From the cell containing the given text, extract its center point as (x, y) coordinate. 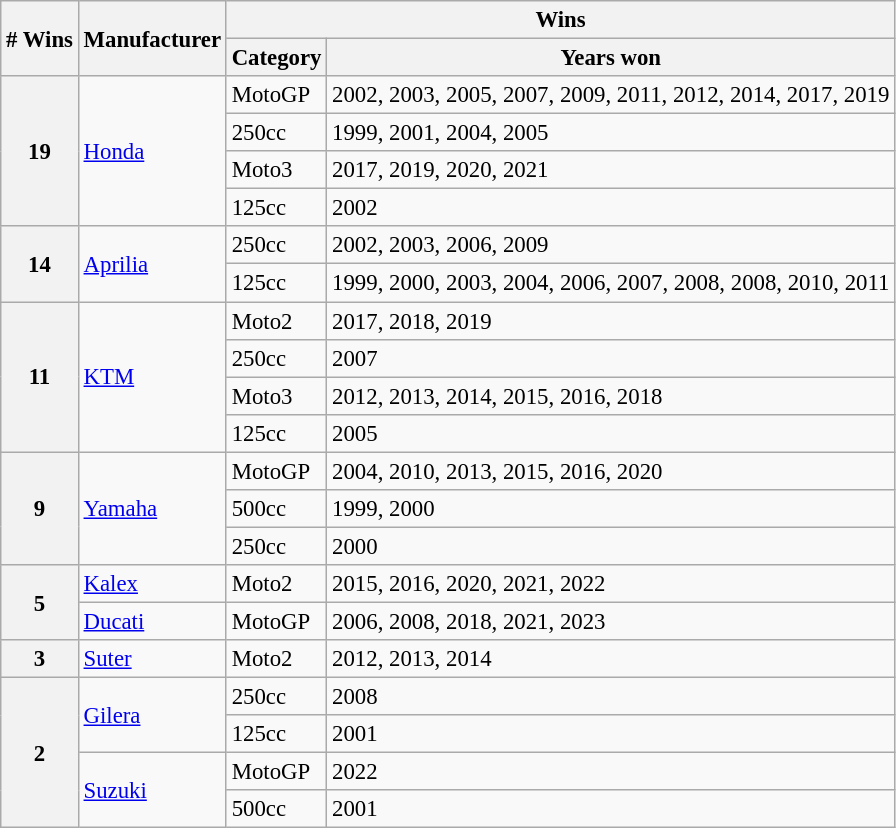
Kalex (152, 584)
19 (40, 151)
KTM (152, 377)
Honda (152, 151)
Aprilia (152, 264)
5 (40, 602)
9 (40, 508)
1999, 2000 (611, 509)
1999, 2000, 2003, 2004, 2006, 2007, 2008, 2008, 2010, 2011 (611, 283)
Gilera (152, 716)
2002, 2003, 2005, 2007, 2009, 2011, 2012, 2014, 2017, 2019 (611, 95)
2015, 2016, 2020, 2021, 2022 (611, 584)
Yamaha (152, 508)
Manufacturer (152, 38)
2 (40, 753)
2017, 2018, 2019 (611, 321)
# Wins (40, 38)
2017, 2019, 2020, 2021 (611, 170)
Ducati (152, 621)
Suzuki (152, 790)
2006, 2008, 2018, 2021, 2023 (611, 621)
2012, 2013, 2014, 2015, 2016, 2018 (611, 396)
Years won (611, 58)
3 (40, 659)
2008 (611, 697)
2002 (611, 208)
2005 (611, 433)
Category (276, 58)
2004, 2010, 2013, 2015, 2016, 2020 (611, 471)
2022 (611, 772)
Suter (152, 659)
Wins (560, 20)
2012, 2013, 2014 (611, 659)
2000 (611, 546)
2007 (611, 358)
1999, 2001, 2004, 2005 (611, 133)
2002, 2003, 2006, 2009 (611, 245)
14 (40, 264)
11 (40, 377)
